Scan for the cell matching the given text and deliver its [X, Y] coordinate at center. 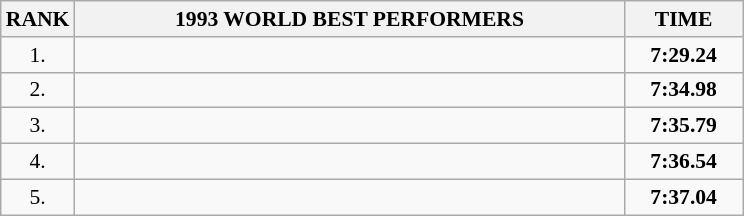
7:37.04 [684, 197]
3. [38, 126]
1. [38, 55]
2. [38, 90]
7:29.24 [684, 55]
7:34.98 [684, 90]
1993 WORLD BEST PERFORMERS [349, 19]
TIME [684, 19]
7:36.54 [684, 162]
4. [38, 162]
RANK [38, 19]
5. [38, 197]
7:35.79 [684, 126]
